For the text-containing cell, return its midpoint in (X, Y) coordinate format. 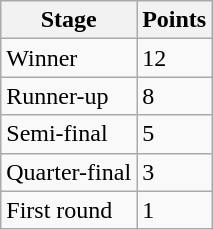
First round (69, 210)
8 (174, 96)
Semi-final (69, 134)
Stage (69, 20)
Points (174, 20)
Winner (69, 58)
12 (174, 58)
Runner-up (69, 96)
3 (174, 172)
5 (174, 134)
Quarter-final (69, 172)
1 (174, 210)
